Search for the cell housing the specified text and yield its (x, y) center coordinate. 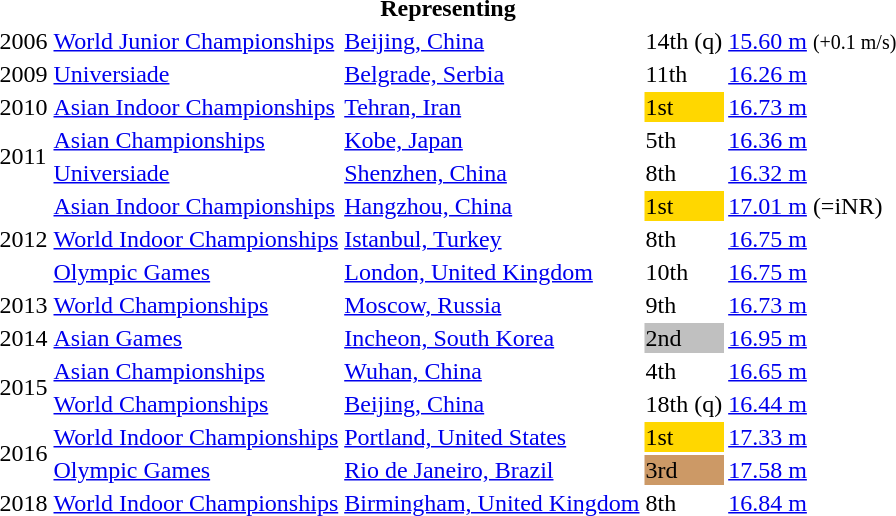
World Junior Championships (196, 41)
Istanbul, Turkey (492, 239)
Wuhan, China (492, 371)
Rio de Janeiro, Brazil (492, 470)
Hangzhou, China (492, 206)
London, United Kingdom (492, 272)
Belgrade, Serbia (492, 74)
Tehran, Iran (492, 107)
Kobe, Japan (492, 140)
11th (684, 74)
Shenzhen, China (492, 173)
4th (684, 371)
14th (q) (684, 41)
Moscow, Russia (492, 305)
3rd (684, 470)
10th (684, 272)
18th (q) (684, 404)
2nd (684, 338)
5th (684, 140)
Portland, United States (492, 437)
9th (684, 305)
Asian Games (196, 338)
Incheon, South Korea (492, 338)
